Search for the cell housing the specified text and yield its [x, y] center coordinate. 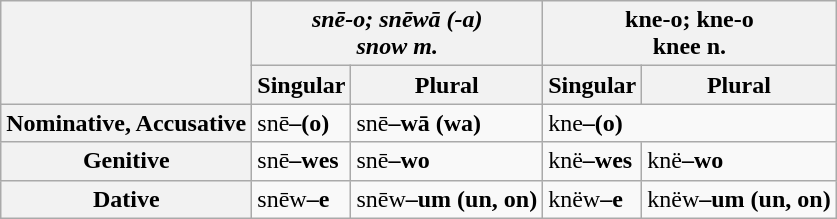
knëw–um (un, on) [739, 199]
kne-o; kne-o knee n. [690, 34]
snē–wā (wa) [447, 123]
Dative [126, 199]
knë–wes [592, 161]
snēw–e [302, 199]
knëw–e [592, 199]
snēw–um (un, on) [447, 199]
snē–wes [302, 161]
snē–wo [447, 161]
kne–(o) [690, 123]
snē–(o) [302, 123]
snē-o; snēwā (-a) snow m. [398, 34]
knë–wo [739, 161]
Genitive [126, 161]
Nominative, Accusative [126, 123]
